Return [x, y] of the center of cell containing provided text 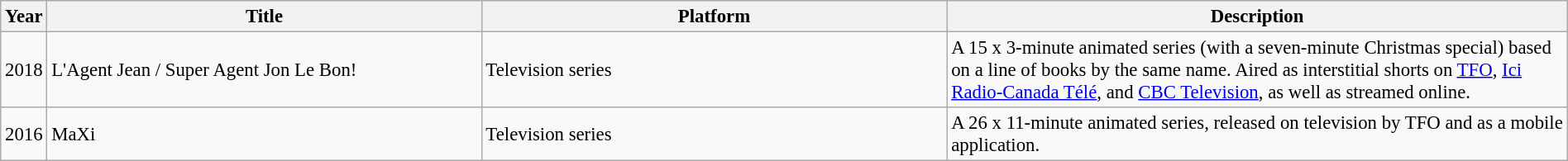
Description [1257, 17]
Year [24, 17]
Title [265, 17]
L'Agent Jean / Super Agent Jon Le Bon! [265, 70]
A 26 x 11-minute animated series, released on television by TFO and as a mobile application. [1257, 134]
MaXi [265, 134]
2016 [24, 134]
2018 [24, 70]
Platform [715, 17]
